Scan for the cell matching the given text and deliver its [X, Y] coordinate at center. 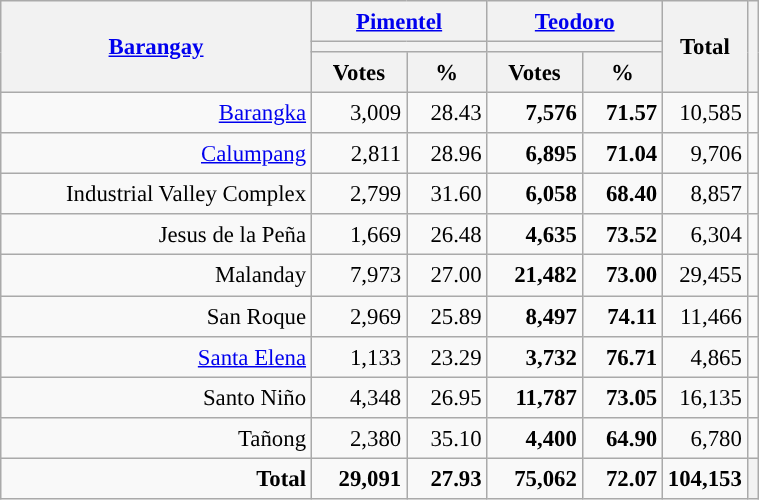
Malanday [156, 276]
4,865 [706, 356]
68.40 [622, 194]
11,787 [534, 398]
4,348 [358, 398]
26.48 [447, 234]
2,380 [358, 438]
Industrial Valley Complex [156, 194]
6,895 [534, 154]
4,635 [534, 234]
28.96 [447, 154]
11,466 [706, 316]
Pimentel [399, 22]
26.95 [447, 398]
9,706 [706, 154]
104,153 [706, 478]
27.00 [447, 276]
28.43 [447, 114]
75,062 [534, 478]
23.29 [447, 356]
27.93 [447, 478]
7,576 [534, 114]
2,811 [358, 154]
Barangka [156, 114]
35.10 [447, 438]
Jesus de la Peña [156, 234]
Teodoro [575, 22]
Tañong [156, 438]
73.05 [622, 398]
71.04 [622, 154]
73.00 [622, 276]
1,133 [358, 356]
16,135 [706, 398]
1,669 [358, 234]
Calumpang [156, 154]
7,973 [358, 276]
64.90 [622, 438]
6,304 [706, 234]
29,455 [706, 276]
21,482 [534, 276]
74.11 [622, 316]
10,585 [706, 114]
8,497 [534, 316]
Santo Niño [156, 398]
76.71 [622, 356]
73.52 [622, 234]
29,091 [358, 478]
2,799 [358, 194]
San Roque [156, 316]
3,009 [358, 114]
Barangay [156, 47]
25.89 [447, 316]
2,969 [358, 316]
31.60 [447, 194]
72.07 [622, 478]
8,857 [706, 194]
4,400 [534, 438]
3,732 [534, 356]
6,780 [706, 438]
71.57 [622, 114]
6,058 [534, 194]
Santa Elena [156, 356]
